Pinpoint the cell where the given text exists, returning its [X, Y] midpoint coordinate. 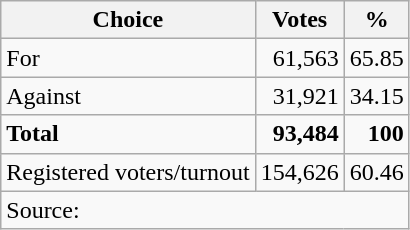
31,921 [300, 96]
Choice [128, 20]
Total [128, 134]
34.15 [376, 96]
93,484 [300, 134]
60.46 [376, 172]
Registered voters/turnout [128, 172]
% [376, 20]
65.85 [376, 58]
Votes [300, 20]
154,626 [300, 172]
100 [376, 134]
For [128, 58]
Against [128, 96]
Source: [205, 210]
61,563 [300, 58]
